Determine the (X, Y) coordinate at the center of the cell enclosing the given text.  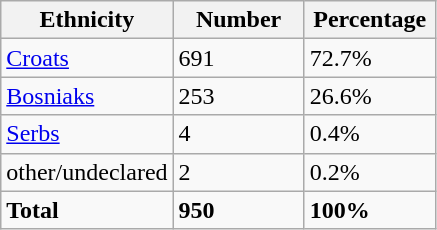
0.4% (370, 134)
Serbs (87, 134)
Bosniaks (87, 96)
72.7% (370, 58)
4 (238, 134)
100% (370, 210)
Croats (87, 58)
253 (238, 96)
2 (238, 172)
Total (87, 210)
950 (238, 210)
26.6% (370, 96)
0.2% (370, 172)
Percentage (370, 20)
691 (238, 58)
Ethnicity (87, 20)
Number (238, 20)
other/undeclared (87, 172)
